Determine the [x, y] coordinate at the center of the cell enclosing the given text.  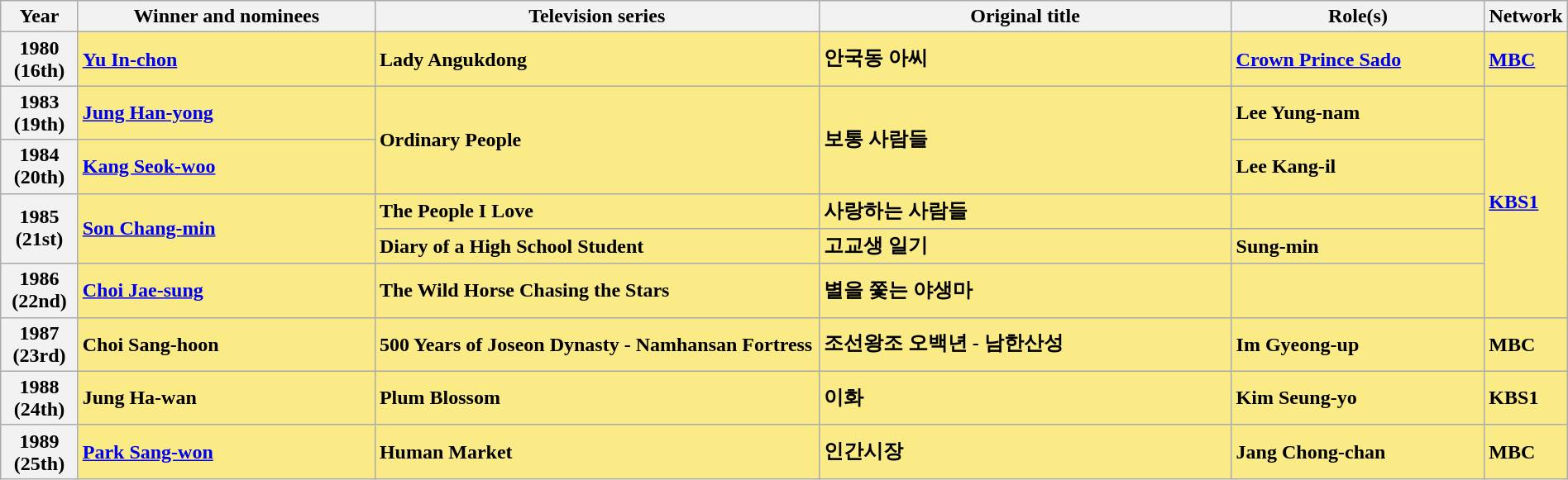
1989(25th) [40, 451]
1986(22nd) [40, 291]
고교생 일기 [1025, 246]
Diary of a High School Student [597, 246]
1983(19th) [40, 112]
조선왕조 오백년 - 남한산성 [1025, 344]
별을 쫓는 야생마 [1025, 291]
Sung-min [1358, 246]
Lee Yung-nam [1358, 112]
Jung Ha-wan [227, 398]
The People I Love [597, 211]
The Wild Horse Chasing the Stars [597, 291]
Human Market [597, 451]
Son Chang-min [227, 228]
이화 [1025, 398]
사랑하는 사람들 [1025, 211]
Choi Sang-hoon [227, 344]
Yu In-chon [227, 59]
Jung Han-yong [227, 112]
Crown Prince Sado [1358, 59]
Kang Seok-woo [227, 167]
인간시장 [1025, 451]
500 Years of Joseon Dynasty - Namhansan Fortress [597, 344]
Plum Blossom [597, 398]
Ordinary People [597, 140]
Im Gyeong-up [1358, 344]
보통 사람들 [1025, 140]
1984(20th) [40, 167]
1980(16th) [40, 59]
Original title [1025, 17]
Jang Chong-chan [1358, 451]
Network [1526, 17]
Winner and nominees [227, 17]
Kim Seung-yo [1358, 398]
Role(s) [1358, 17]
Year [40, 17]
Choi Jae-sung [227, 291]
Park Sang-won [227, 451]
1988(24th) [40, 398]
안국동 아씨 [1025, 59]
Lady Angukdong [597, 59]
Lee Kang-il [1358, 167]
1987(23rd) [40, 344]
1985(21st) [40, 228]
Television series [597, 17]
